Capture the cell that displays the provided text and extract its (x, y) central coordinate. 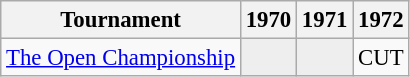
1971 (325, 20)
CUT (381, 58)
1972 (381, 20)
Tournament (121, 20)
The Open Championship (121, 58)
1970 (268, 20)
